From the cell containing the given text, extract its center point as (X, Y) coordinate. 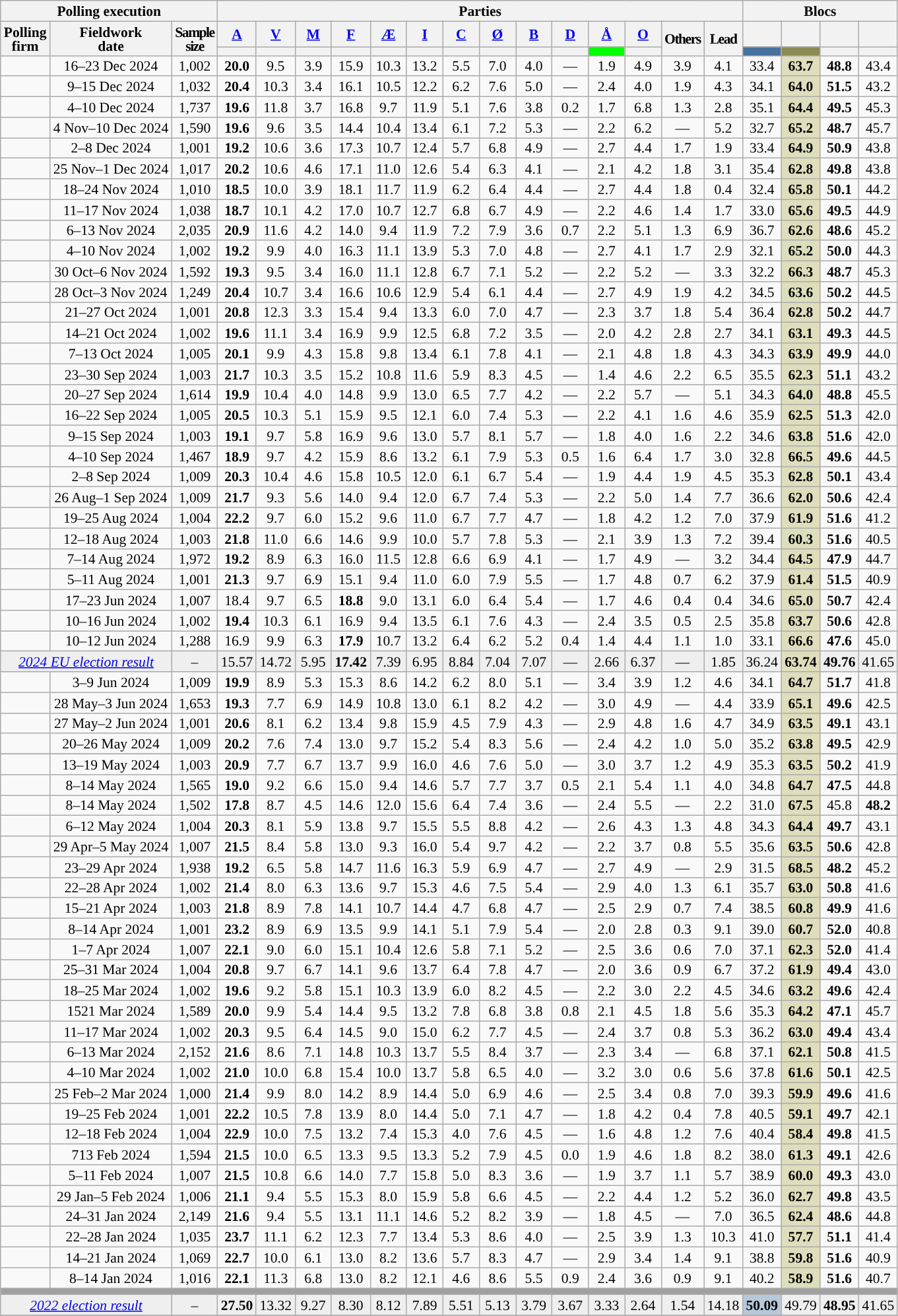
62.5 (801, 416)
17.3 (351, 148)
57.7 (801, 1237)
66.3 (801, 272)
7–14 Aug 2024 (111, 558)
66.5 (801, 457)
63.6 (801, 292)
33.1 (761, 642)
1,592 (194, 272)
67.5 (801, 805)
51.3 (839, 416)
8.7 (276, 805)
48.95 (839, 1305)
17–23 Jun 2024 (111, 601)
47.9 (839, 558)
41.9 (879, 764)
3.79 (534, 1305)
59.9 (801, 1093)
1,017 (194, 169)
50.09 (761, 1305)
47.5 (839, 785)
61.4 (801, 579)
19.4 (238, 620)
50.9 (839, 148)
1,288 (194, 642)
1,016 (194, 1278)
1,737 (194, 107)
27 May–2 Jun 2024 (111, 723)
3–9 Jun 2024 (111, 682)
35.6 (761, 846)
47.6 (839, 642)
11.5 (388, 558)
20–27 Sep 2024 (111, 395)
1,006 (194, 1196)
40.8 (879, 929)
47.1 (839, 1011)
5–11 Feb 2024 (111, 1175)
1–7 Apr 2024 (111, 949)
63.2 (801, 990)
15–21 Apr 2024 (111, 908)
62.4 (801, 1216)
16–22 Sep 2024 (111, 416)
18–24 Nov 2024 (111, 189)
7.89 (425, 1305)
11.8 (276, 107)
Lead (723, 38)
9.27 (313, 1305)
14–21 Oct 2024 (111, 333)
61.6 (801, 1073)
33.9 (761, 702)
64.2 (801, 1011)
16–23 Dec 2024 (111, 66)
Parties (480, 11)
29 Jan–5 Feb 2024 (111, 1196)
12.7 (425, 210)
16.1 (351, 87)
58.9 (801, 1278)
49.76 (839, 661)
22.9 (238, 1134)
14–21 Jan 2024 (111, 1258)
11.7 (388, 189)
63.74 (801, 661)
40.7 (879, 1278)
10–12 Jun 2024 (111, 642)
45.5 (879, 395)
15.6 (425, 805)
22.7 (238, 1258)
7.04 (497, 661)
36.24 (761, 661)
31.5 (761, 867)
10–16 Jun 2024 (111, 620)
35.1 (761, 107)
62.6 (801, 230)
12–18 Feb 2024 (111, 1134)
21.0 (238, 1073)
35.7 (761, 887)
38.5 (761, 908)
1,035 (194, 1237)
1,590 (194, 128)
20.1 (238, 354)
23.2 (238, 929)
25 Nov–1 Dec 2024 (111, 169)
6–13 Nov 2024 (111, 230)
1,565 (194, 785)
3.67 (570, 1305)
12.4 (425, 148)
68.5 (801, 867)
1,069 (194, 1258)
Ø (497, 34)
4 Nov–10 Dec 2024 (111, 128)
Others (682, 38)
22–28 Apr 2024 (111, 887)
5.95 (313, 661)
2.64 (643, 1305)
14.9 (351, 702)
36.6 (761, 498)
8–14 Apr 2024 (111, 929)
9–15 Dec 2024 (111, 87)
65.1 (801, 702)
2022 election result (86, 1305)
16.8 (351, 107)
B (534, 34)
1,938 (194, 867)
60.3 (801, 539)
6–13 Mar 2024 (111, 1052)
32.4 (761, 189)
37.2 (761, 970)
7–13 Oct 2024 (111, 354)
Blocs (819, 11)
44.9 (879, 210)
1,972 (194, 558)
M (313, 34)
C (461, 34)
21–27 Oct 2024 (111, 313)
36.4 (761, 313)
45.8 (839, 805)
11.3 (276, 1278)
6.37 (643, 661)
32.2 (761, 272)
8.84 (461, 661)
36.0 (761, 1196)
39.0 (761, 929)
63.9 (801, 354)
1,032 (194, 87)
Å (607, 34)
38.8 (761, 1258)
Æ (388, 34)
35.4 (761, 169)
Pollingfirm (25, 38)
51.7 (839, 682)
1,614 (194, 395)
62.1 (801, 1052)
Polling execution (110, 11)
8.30 (351, 1305)
O (643, 34)
6.95 (425, 661)
19.1 (238, 436)
1521 Mar 2024 (111, 1011)
2,149 (194, 1216)
4–10 Nov 2024 (111, 251)
28 Oct–3 Nov 2024 (111, 292)
Samplesize (194, 38)
1,467 (194, 457)
I (425, 34)
39.3 (761, 1093)
4–10 Dec 2024 (111, 107)
14.18 (723, 1305)
0.0 (570, 1155)
25–31 Mar 2024 (111, 970)
44.3 (879, 251)
2–8 Dec 2024 (111, 148)
Fieldworkdate (111, 38)
0.2 (570, 107)
60.8 (801, 908)
49.79 (801, 1305)
12.9 (425, 292)
24–31 Jan 2024 (111, 1216)
19.0 (238, 785)
32.7 (761, 128)
27.50 (238, 1305)
15.57 (238, 661)
19–25 Aug 2024 (111, 517)
2024 EU election result (86, 661)
21.1 (238, 1196)
17.42 (351, 661)
9–15 Sep 2024 (111, 436)
35.8 (761, 620)
18.4 (238, 601)
1,502 (194, 805)
28 May–3 Jun 2024 (111, 702)
F (351, 34)
2.66 (607, 661)
12.5 (425, 333)
61.3 (801, 1155)
20.6 (238, 723)
18–25 Mar 2024 (111, 990)
38.0 (761, 1155)
17.0 (351, 210)
2.6 (607, 826)
17.1 (351, 169)
40.4 (761, 1134)
14.7 (351, 867)
41.2 (879, 517)
2,035 (194, 230)
30 Oct–6 Nov 2024 (111, 272)
1,010 (194, 189)
1,249 (194, 292)
2,152 (194, 1052)
12.2 (425, 87)
60.7 (801, 929)
11–17 Nov 2024 (111, 210)
65.8 (801, 189)
16.6 (351, 292)
50.0 (839, 251)
5.13 (497, 1305)
63.1 (801, 333)
713 Feb 2024 (111, 1155)
44.2 (879, 189)
41.8 (879, 682)
66.6 (801, 642)
17.9 (351, 642)
10.1 (276, 210)
38.9 (761, 1175)
13.8 (351, 826)
33.0 (761, 210)
21.3 (238, 579)
0.3 (682, 929)
18.9 (238, 457)
35.2 (761, 744)
18.8 (351, 601)
12–18 Aug 2024 (111, 539)
45.0 (879, 642)
34.4 (761, 558)
23–30 Sep 2024 (111, 374)
5–11 Aug 2024 (111, 579)
17.8 (238, 805)
8.12 (388, 1305)
7.07 (534, 661)
59.8 (801, 1258)
34.8 (761, 785)
13.32 (276, 1305)
36.5 (761, 1216)
1.54 (682, 1305)
1,594 (194, 1155)
18.1 (351, 189)
42.1 (879, 1114)
62.0 (801, 498)
29 Apr–5 May 2024 (111, 846)
58.4 (801, 1134)
42.9 (879, 744)
D (570, 34)
22–28 Jan 2024 (111, 1237)
3.33 (607, 1305)
39.4 (761, 539)
7.39 (388, 661)
23–29 Apr 2024 (111, 867)
65.6 (801, 210)
V (276, 34)
1,589 (194, 1011)
8.8 (497, 826)
44.0 (879, 354)
64.5 (801, 558)
1,000 (194, 1093)
20.5 (238, 416)
36.2 (761, 1031)
35.9 (761, 416)
64.9 (801, 148)
13–19 May 2024 (111, 764)
14.72 (276, 661)
31.0 (761, 805)
40.2 (761, 1278)
19–25 Feb 2024 (111, 1114)
42.6 (879, 1155)
26 Aug–1 Sep 2024 (111, 498)
34.5 (761, 292)
41.0 (761, 1237)
4–10 Mar 2024 (111, 1073)
15.5 (425, 826)
50.7 (839, 601)
62.7 (801, 1196)
3.1 (723, 169)
37.8 (761, 1073)
4–10 Sep 2024 (111, 457)
1,653 (194, 702)
11–17 Mar 2024 (111, 1031)
60.0 (801, 1175)
5.51 (461, 1305)
2–8 Sep 2024 (111, 477)
1,038 (194, 210)
1.85 (723, 661)
23.7 (238, 1237)
6–12 May 2024 (111, 826)
43.5 (879, 1196)
20–26 May 2024 (111, 744)
59.1 (801, 1114)
32.8 (761, 457)
18.5 (238, 189)
65.0 (801, 601)
18.7 (238, 210)
8–14 Jan 2024 (111, 1278)
25 Feb–2 Mar 2024 (111, 1093)
A (238, 34)
32.1 (761, 251)
34.9 (761, 723)
14.5 (351, 1031)
35.5 (761, 374)
36.7 (761, 230)
